Capture the cell that displays the provided text and extract its (x, y) central coordinate. 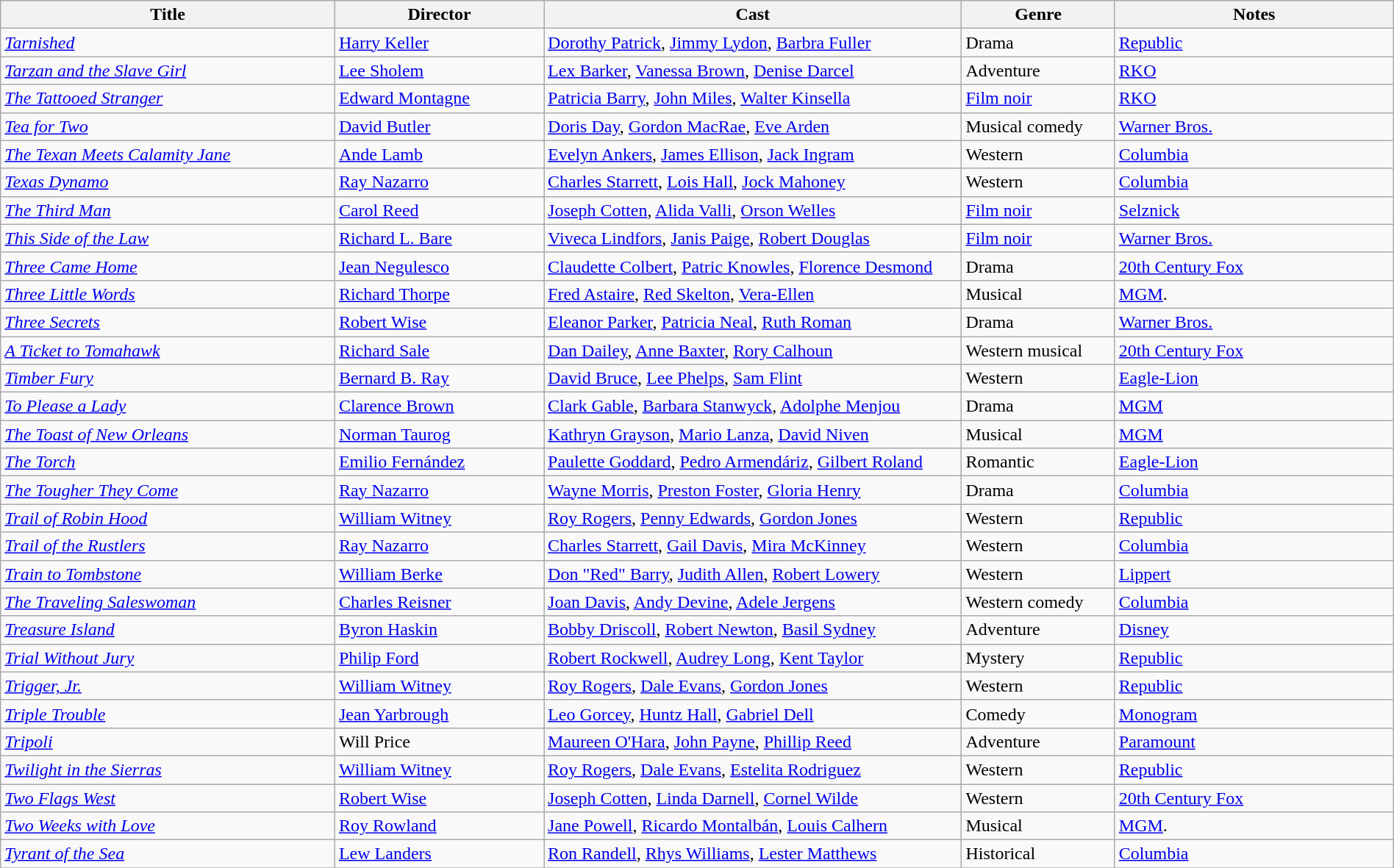
Roy Rowland (439, 826)
Ande Lamb (439, 154)
Twilight in the Sierras (168, 770)
Western comedy (1038, 602)
The Torch (168, 462)
Ron Randell, Rhys Williams, Lester Matthews (753, 854)
Will Price (439, 742)
Selznick (1254, 210)
Jean Negulesco (439, 266)
The Toast of New Orleans (168, 434)
To Please a Lady (168, 406)
Paramount (1254, 742)
Leo Gorcey, Huntz Hall, Gabriel Dell (753, 714)
Two Weeks with Love (168, 826)
The Tattooed Stranger (168, 98)
Charles Starrett, Lois Hall, Jock Mahoney (753, 182)
Disney (1254, 630)
Evelyn Ankers, James Ellison, Jack Ingram (753, 154)
David Bruce, Lee Phelps, Sam Flint (753, 379)
Richard Sale (439, 351)
Roy Rogers, Penny Edwards, Gordon Jones (753, 518)
Eleanor Parker, Patricia Neal, Ruth Roman (753, 322)
Two Flags West (168, 797)
Dorothy Patrick, Jimmy Lydon, Barbra Fuller (753, 43)
Dan Dailey, Anne Baxter, Rory Calhoun (753, 351)
Paulette Goddard, Pedro Armendáriz, Gilbert Roland (753, 462)
Robert Rockwell, Audrey Long, Kent Taylor (753, 658)
Lippert (1254, 574)
Norman Taurog (439, 434)
The Traveling Saleswoman (168, 602)
Notes (1254, 15)
Jean Yarbrough (439, 714)
Genre (1038, 15)
A Ticket to Tomahawk (168, 351)
Train to Tombstone (168, 574)
Trail of Robin Hood (168, 518)
Doris Day, Gordon MacRae, Eve Arden (753, 126)
Charles Starrett, Gail Davis, Mira McKinney (753, 546)
Tarnished (168, 43)
Lew Landers (439, 854)
Romantic (1038, 462)
Trigger, Jr. (168, 686)
Don "Red" Barry, Judith Allen, Robert Lowery (753, 574)
Comedy (1038, 714)
Richard L. Bare (439, 238)
Lex Barker, Vanessa Brown, Denise Darcel (753, 71)
Joan Davis, Andy Devine, Adele Jergens (753, 602)
Tripoli (168, 742)
Three Came Home (168, 266)
Tyrant of the Sea (168, 854)
Patricia Barry, John Miles, Walter Kinsella (753, 98)
Mystery (1038, 658)
William Berke (439, 574)
Musical comedy (1038, 126)
Historical (1038, 854)
Maureen O'Hara, John Payne, Phillip Reed (753, 742)
Triple Trouble (168, 714)
Carol Reed (439, 210)
Title (168, 15)
Claudette Colbert, Patric Knowles, Florence Desmond (753, 266)
Charles Reisner (439, 602)
Clarence Brown (439, 406)
Richard Thorpe (439, 294)
Byron Haskin (439, 630)
Tarzan and the Slave Girl (168, 71)
Emilio Fernández (439, 462)
Bobby Driscoll, Robert Newton, Basil Sydney (753, 630)
Fred Astaire, Red Skelton, Vera-Ellen (753, 294)
Philip Ford (439, 658)
The Texan Meets Calamity Jane (168, 154)
Treasure Island (168, 630)
Joseph Cotten, Alida Valli, Orson Welles (753, 210)
Monogram (1254, 714)
Trail of the Rustlers (168, 546)
David Butler (439, 126)
Edward Montagne (439, 98)
Viveca Lindfors, Janis Paige, Robert Douglas (753, 238)
Western musical (1038, 351)
Clark Gable, Barbara Stanwyck, Adolphe Menjou (753, 406)
Three Secrets (168, 322)
Director (439, 15)
Lee Sholem (439, 71)
Cast (753, 15)
Kathryn Grayson, Mario Lanza, David Niven (753, 434)
This Side of the Law (168, 238)
The Tougher They Come (168, 490)
Roy Rogers, Dale Evans, Estelita Rodriguez (753, 770)
Wayne Morris, Preston Foster, Gloria Henry (753, 490)
Timber Fury (168, 379)
Three Little Words (168, 294)
Texas Dynamo (168, 182)
Trial Without Jury (168, 658)
Bernard B. Ray (439, 379)
Joseph Cotten, Linda Darnell, Cornel Wilde (753, 797)
Tea for Two (168, 126)
Roy Rogers, Dale Evans, Gordon Jones (753, 686)
Jane Powell, Ricardo Montalbán, Louis Calhern (753, 826)
The Third Man (168, 210)
Harry Keller (439, 43)
